Search for the cell housing the specified text and yield its (X, Y) center coordinate. 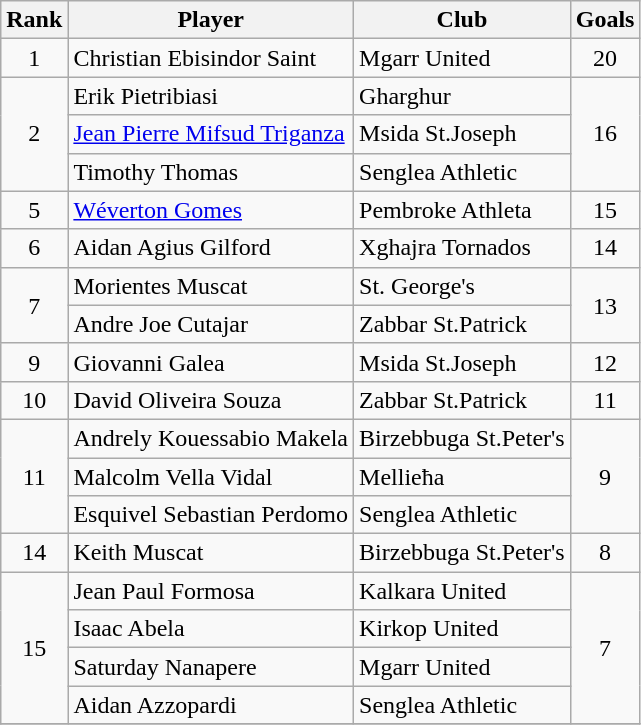
Andre Joe Cutajar (211, 324)
Giovanni Galea (211, 362)
6 (34, 248)
Morientes Muscat (211, 286)
Keith Muscat (211, 553)
Andrely Kouessabio Makela (211, 438)
Aidan Azzopardi (211, 705)
2 (34, 134)
5 (34, 210)
Isaac Abela (211, 629)
Malcolm Vella Vidal (211, 477)
8 (605, 553)
1 (34, 58)
Pembroke Athleta (462, 210)
Mellieħa (462, 477)
Rank (34, 20)
Esquivel Sebastian Perdomo (211, 515)
Aidan Agius Gilford (211, 248)
Player (211, 20)
Jean Paul Formosa (211, 591)
St. George's (462, 286)
Gharghur (462, 96)
Christian Ebisindor Saint (211, 58)
Saturday Nanapere (211, 667)
Xghajra Tornados (462, 248)
12 (605, 362)
Goals (605, 20)
Kalkara United (462, 591)
Kirkop United (462, 629)
David Oliveira Souza (211, 400)
20 (605, 58)
Timothy Thomas (211, 172)
Jean Pierre Mifsud Triganza (211, 134)
Wéverton Gomes (211, 210)
Club (462, 20)
10 (34, 400)
16 (605, 134)
Erik Pietribiasi (211, 96)
13 (605, 305)
